Detect which cell encompasses the target text, then output its (x, y) center coordinate. 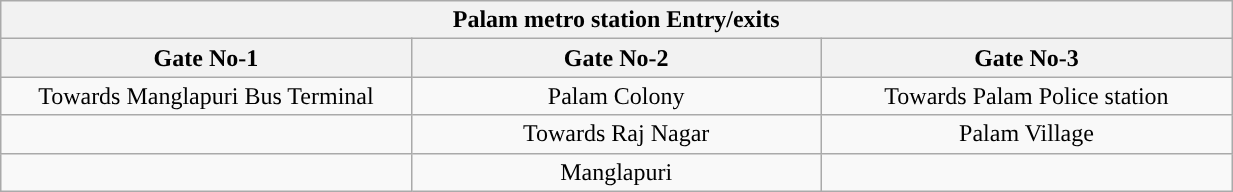
Towards Manglapuri Bus Terminal (206, 96)
Gate No-3 (1026, 58)
Gate No-1 (206, 58)
Palam Village (1026, 134)
Palam Colony (616, 96)
Towards Raj Nagar (616, 134)
Manglapuri (616, 172)
Palam metro station Entry/exits (616, 20)
Gate No-2 (616, 58)
Towards Palam Police station (1026, 96)
